Detect which cell encompasses the target text, then output its [X, Y] center coordinate. 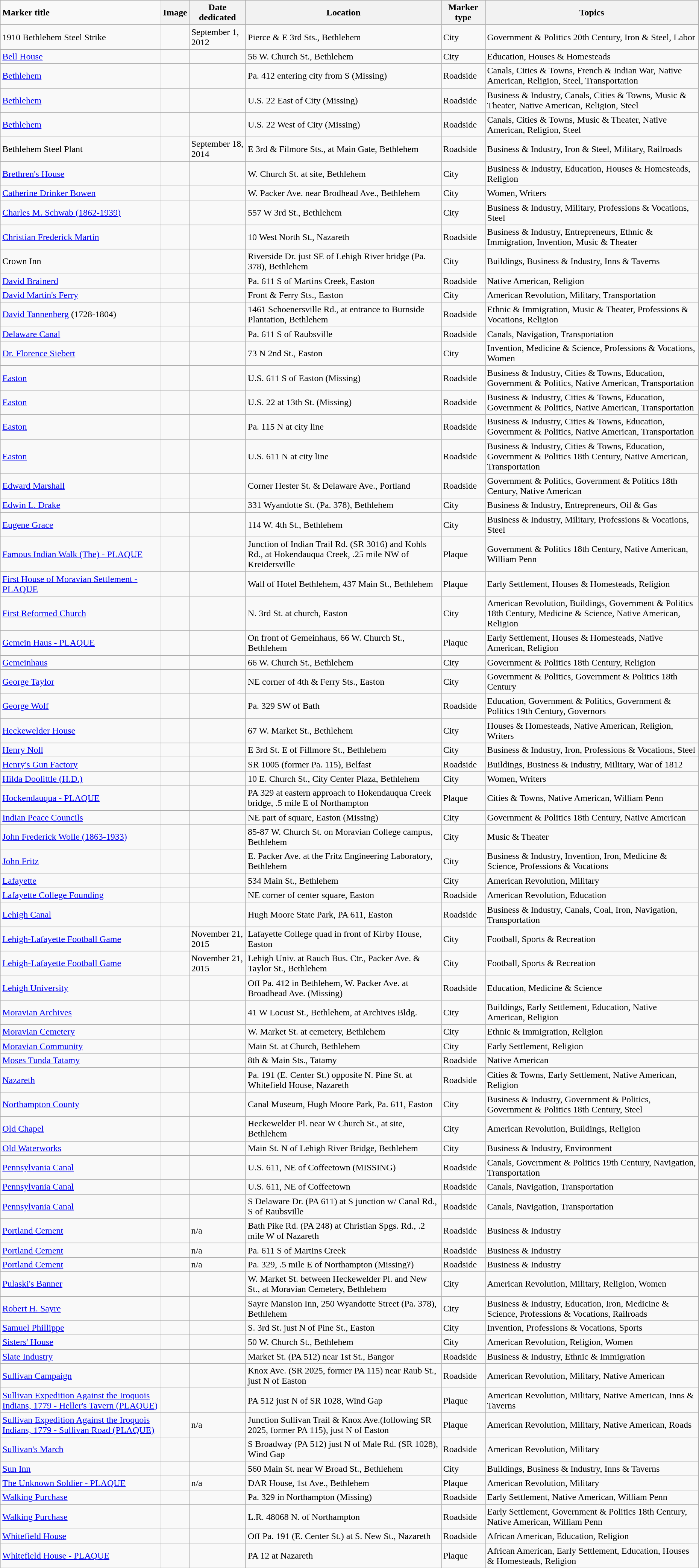
Corner Hester St. & Delaware Ave., Portland [344, 486]
Gemeinhaus [80, 662]
Sullivan Campaign [80, 1376]
George Wolf [80, 707]
Business & Industry, Iron, Professions & Vocations, Steel [592, 750]
W. Packer Ave. near Brodhead Ave., Bethlehem [344, 193]
Catherine Drinker Bowen [80, 193]
Pulaski's Banner [80, 1284]
Pa. 611 S of Martins Creek, Easton [344, 281]
Business & Industry, Canals, Cities & Towns, Music & Theater, Native American, Religion, Steel [592, 100]
Topics [592, 13]
Dr. Florence Siebert [80, 354]
Slate Industry [80, 1357]
Business & Industry, Entrepreneurs, Ethnic & Immigration, Invention, Music & Theater [592, 237]
Canals, Cities & Towns, French & Indian War, Native American, Religion, Steel, Transportation [592, 76]
50 W. Church St., Bethlehem [344, 1342]
Government & Politics 18th Century, Native American [592, 817]
NE corner of 4th & Ferry Sts., Easton [344, 682]
The Unknown Soldier - PLAQUE [80, 1483]
American Revolution, Military, Transportation [592, 295]
Delaware Canal [80, 334]
Lafayette [80, 881]
American Revolution, Military, Native American, Roads [592, 1425]
Education, Houses & Homesteads [592, 56]
Date dedicated [217, 13]
Nazareth [80, 1080]
Government & Politics, Government & Politics 18th Century [592, 682]
Business & Industry, Education, Iron, Medicine & Science, Professions & Vocations, Railroads [592, 1308]
Gemein Haus - PLAQUE [80, 643]
Business & Industry, Iron & Steel, Military, Railroads [592, 149]
Pa. 412 entering city from S (Missing) [344, 76]
Riverside Dr. just SE of Lehigh River bridge (Pa. 378), Bethlehem [344, 261]
Pa. 115 N at city line [344, 427]
Old Waterworks [80, 1148]
E 3rd St. E of Fillmore St., Bethlehem [344, 750]
Lafayette College Founding [80, 895]
534 Main St., Bethlehem [344, 881]
African American, Education, Religion [592, 1536]
Bell House [80, 56]
Charles M. Schwab (1862-1939) [80, 212]
PA 12 at Nazareth [344, 1555]
American Revolution, Religion, Women [592, 1342]
Business & Industry, Cities & Towns, Education, Government & Politics 18th Century, Native American, Transportation [592, 456]
Pa. 611 S of Martins Creek [344, 1250]
Moravian Community [80, 1046]
Off Pa. 412 in Bethlehem, W. Packer Ave. at Broadhead Ave. (Missing) [344, 988]
Business & Industry, Entrepreneurs, Oil & Gas [592, 505]
Ethnic & Immigration, Religion [592, 1032]
Education, Government & Politics, Government & Politics 19th Century, Governors [592, 707]
Image [175, 13]
Eugene Grace [80, 524]
66 W. Church St., Bethlehem [344, 662]
On front of Gemeinhaus, 66 W. Church St., Bethlehem [344, 643]
Heckewelder Pl. near W Church St., at site, Bethlehem [344, 1129]
U.S. 611 N at city line [344, 456]
Marker type [463, 13]
PA 329 at eastern approach to Hokendauqua Creek bridge, .5 mile E of Northampton [344, 798]
Pa. 611 S of Raubsville [344, 334]
American Revolution, Education [592, 895]
Main St. N of Lehigh River Bridge, Bethlehem [344, 1148]
American Revolution, Buildings, Government & Politics 18th Century, Medicine & Science, Native American, Religion [592, 613]
Native American, Religion [592, 281]
U.S. 22 at 13th St. (Missing) [344, 403]
Henry's Gun Factory [80, 764]
Wall of Hotel Bethlehem, 437 Main St., Bethlehem [344, 584]
Early Settlement, Religion [592, 1046]
September 1, 2012 [217, 37]
Business & Industry, Education, Houses & Homesteads, Religion [592, 174]
S. 3rd St. just N of Pine St., Easton [344, 1328]
Market St. (PA 512) near 1st St., Bangor [344, 1357]
L.R. 48068 N. of Northampton [344, 1517]
Pa. 329, .5 mile E of Northampton (Missing?) [344, 1264]
Ethnic & Immigration, Music & Theater, Professions & Vocations, Religion [592, 315]
41 W Locust St., Bethlehem, at Archives Bldg. [344, 1013]
Sullivan's March [80, 1449]
First Reformed Church [80, 613]
Buildings, Business & Industry, Military, War of 1812 [592, 764]
Business & Industry, Invention, Iron, Medicine & Science, Professions & Vocations [592, 861]
NE part of square, Easton (Missing) [344, 817]
American Revolution, Military, Native American [592, 1376]
557 W 3rd St., Bethlehem [344, 212]
Christian Frederick Martin [80, 237]
Business & Industry, Environment [592, 1148]
George Taylor [80, 682]
Cities & Towns, Native American, William Penn [592, 798]
Edward Marshall [80, 486]
56 W. Church St., Bethlehem [344, 56]
PA 512 just N of SR 1028, Wind Gap [344, 1400]
Lafayette College quad in front of Kirby House, Easton [344, 939]
W. Church St. at site, Bethlehem [344, 174]
Brethren's House [80, 174]
N. 3rd St. at church, Easton [344, 613]
Front & Ferry Sts., Easton [344, 295]
1910 Bethlehem Steel Strike [80, 37]
W. Market St. between Heckewelder Pl. and New St., at Moravian Cemetery, Bethlehem [344, 1284]
Bath Pike Rd. (PA 248) at Christian Spgs. Rd., .2 mile W of Nazareth [344, 1231]
U.S. 22 West of City (Missing) [344, 125]
Education, Medicine & Science [592, 988]
Marker title [80, 13]
Hugh Moore State Park, PA 611, Easton [344, 914]
Famous Indian Walk (The) - PLAQUE [80, 554]
Location [344, 13]
560 Main St. near W Broad St., Bethlehem [344, 1469]
Whitefield House [80, 1536]
U.S. 611, NE of Coffeetown (MISSING) [344, 1168]
Pa. 191 (E. Center St.) opposite N. Pine St. at Whitefield House, Nazareth [344, 1080]
Houses & Homesteads, Native American, Religion, Writers [592, 731]
DAR House, 1st Ave., Bethlehem [344, 1483]
Business & Industry, Government & Politics, Government & Politics 18th Century, Steel [592, 1105]
Cities & Towns, Early Settlement, Native American, Religion [592, 1080]
Hockendauqua - PLAQUE [80, 798]
SR 1005 (former Pa. 115), Belfast [344, 764]
U.S. 611, NE of Coffeetown [344, 1187]
African American, Early Settlement, Education, Houses & Homesteads, Religion [592, 1555]
First House of Moravian Settlement - PLAQUE [80, 584]
John Fritz [80, 861]
Sun Inn [80, 1469]
David Martin's Ferry [80, 295]
Government & Politics, Government & Politics 18th Century, Native American [592, 486]
Pa. 329 SW of Bath [344, 707]
Government & Politics 20th Century, Iron & Steel, Labor [592, 37]
Heckewelder House [80, 731]
1461 Schoenersville Rd., at entrance to Burnside Plantation, Bethlehem [344, 315]
Lehigh Univ. at Rauch Bus. Ctr., Packer Ave. & Taylor St., Bethlehem [344, 963]
Canals, Cities & Towns, Music & Theater, Native American, Religion, Steel [592, 125]
Moravian Cemetery [80, 1032]
U.S. 22 East of City (Missing) [344, 100]
David Tannenberg (1728-1804) [80, 315]
Sisters' House [80, 1342]
Edwin L. Drake [80, 505]
American Revolution, Buildings, Religion [592, 1129]
Bethlehem Steel Plant [80, 149]
Pa. 329 in Northampton (Missing) [344, 1497]
Crown Inn [80, 261]
Junction Sullivan Trail & Knox Ave.(following SR 2025, former PA 115), just N of Easton [344, 1425]
Indian Peace Councils [80, 817]
Buildings, Early Settlement, Education, Native American, Religion [592, 1013]
Knox Ave. (SR 2025, former PA 115) near Raub St., just N of Easton [344, 1376]
Robert H. Sayre [80, 1308]
Canal Museum, Hugh Moore Park, Pa. 611, Easton [344, 1105]
Sayre Mansion Inn, 250 Wyandotte Street (Pa. 378), Bethlehem [344, 1308]
Main St. at Church, Bethlehem [344, 1046]
Northampton County [80, 1105]
Moravian Archives [80, 1013]
67 W. Market St., Bethlehem [344, 731]
10 E. Church St., City Center Plaza, Bethlehem [344, 779]
10 West North St., Nazareth [344, 237]
85-87 W. Church St. on Moravian College campus, Bethlehem [344, 837]
American Revolution, Military, Religion, Women [592, 1284]
Lehigh Canal [80, 914]
David Brainerd [80, 281]
114 W. 4th St., Bethlehem [344, 524]
E 3rd & Filmore Sts., at Main Gate, Bethlehem [344, 149]
W. Market St. at cemetery, Bethlehem [344, 1032]
Hilda Doolittle (H.D.) [80, 779]
Old Chapel [80, 1129]
Lehigh University [80, 988]
S Broadway (PA 512) just N of Male Rd. (SR 1028), Wind Gap [344, 1449]
American Revolution, Military, Native American, Inns & Taverns [592, 1400]
Whitefield House - PLAQUE [80, 1555]
Early Settlement, Houses & Homesteads, Native American, Religion [592, 643]
Government & Politics 18th Century, Religion [592, 662]
331 Wyandotte St. (Pa. 378), Bethlehem [344, 505]
Henry Noll [80, 750]
Sullivan Expedition Against the Iroquois Indians, 1779 - Heller's Tavern (PLAQUE) [80, 1400]
Invention, Professions & Vocations, Sports [592, 1328]
Sullivan Expedition Against the Iroquois Indians, 1779 - Sullivan Road (PLAQUE) [80, 1425]
Canals, Government & Politics 19th Century, Navigation, Transportation [592, 1168]
E. Packer Ave. at the Fritz Engineering Laboratory, Bethlehem [344, 861]
John Frederick Wolle (1863-1933) [80, 837]
Early Settlement, Native American, William Penn [592, 1497]
73 N 2nd St., Easton [344, 354]
Business & Industry, Canals, Coal, Iron, Navigation, Transportation [592, 914]
Invention, Medicine & Science, Professions & Vocations, Women [592, 354]
September 18, 2014 [217, 149]
Pierce & E 3rd Sts., Bethlehem [344, 37]
Moses Tunda Tatamy [80, 1061]
Native American [592, 1061]
Music & Theater [592, 837]
S Delaware Dr. (PA 611) at S junction w/ Canal Rd., S of Raubsville [344, 1206]
U.S. 611 S of Easton (Missing) [344, 378]
Business & Industry, Ethnic & Immigration [592, 1357]
Government & Politics 18th Century, Native American, William Penn [592, 554]
Off Pa. 191 (E. Center St.) at S. New St., Nazareth [344, 1536]
NE corner of center square, Easton [344, 895]
Early Settlement, Government & Politics 18th Century, Native American, William Penn [592, 1517]
Early Settlement, Houses & Homesteads, Religion [592, 584]
Samuel Phillippe [80, 1328]
8th & Main Sts., Tatamy [344, 1061]
Junction of Indian Trail Rd. (SR 3016) and Kohls Rd., at Hokendauqua Creek, .25 mile NW of Kreidersville [344, 554]
